Capture the cell that displays the provided text and extract its (x, y) central coordinate. 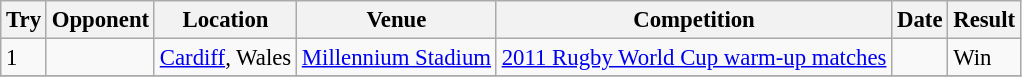
Millennium Stadium (397, 58)
Date (920, 20)
Cardiff, Wales (225, 58)
2011 Rugby World Cup warm-up matches (694, 58)
Try (24, 20)
1 (24, 58)
Venue (397, 20)
Win (984, 58)
Opponent (100, 20)
Result (984, 20)
Competition (694, 20)
Location (225, 20)
